Determine the [x, y] coordinate at the center of the cell enclosing the given text.  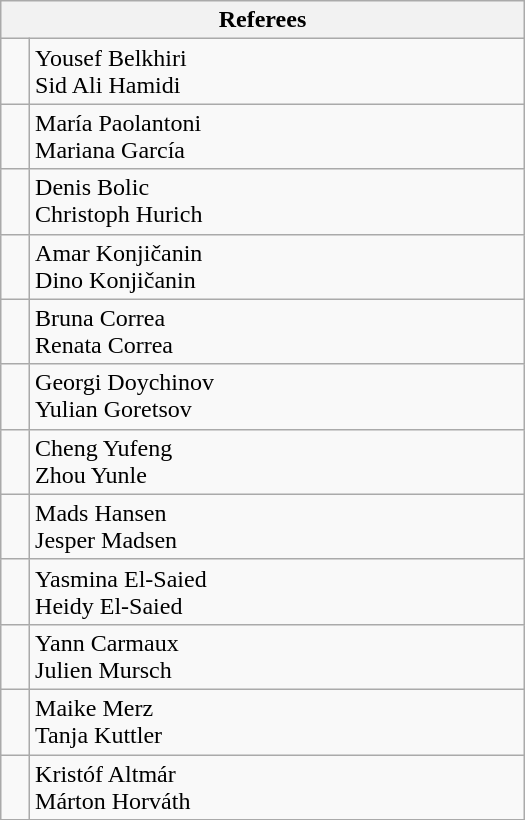
Bruna CorreaRenata Correa [278, 332]
Maike MerzTanja Kuttler [278, 722]
Mads HansenJesper Madsen [278, 526]
Kristóf AltmárMárton Horváth [278, 786]
Referees [263, 20]
María PaolantoniMariana García [278, 136]
Yasmina El-SaiedHeidy El-Saied [278, 592]
Denis BolicChristoph Hurich [278, 202]
Cheng YufengZhou Yunle [278, 462]
Georgi DoychinovYulian Goretsov [278, 396]
Yann CarmauxJulien Mursch [278, 656]
Yousef BelkhiriSid Ali Hamidi [278, 72]
Amar KonjičaninDino Konjičanin [278, 266]
